Search for the cell housing the specified text and yield its (X, Y) center coordinate. 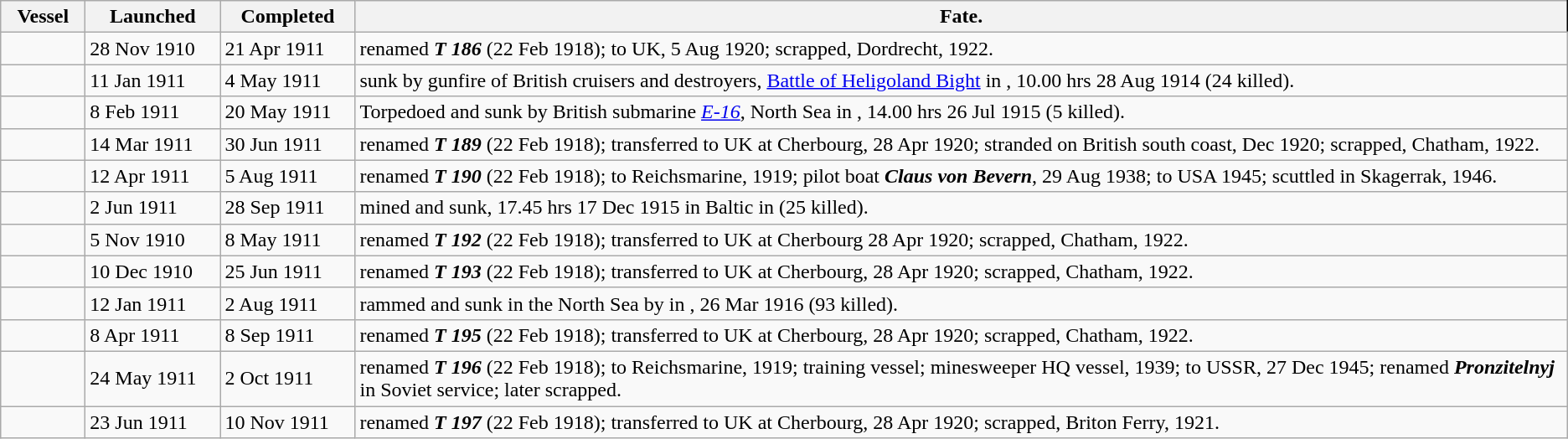
Vessel (44, 17)
Completed (288, 17)
8 May 1911 (288, 240)
renamed T 197 (22 Feb 1918); transferred to UK at Cherbourg, 28 Apr 1920; scrapped, Briton Ferry, 1921. (962, 421)
10 Dec 1910 (152, 271)
20 May 1911 (288, 112)
renamed T 186 (22 Feb 1918); to UK, 5 Aug 1920; scrapped, Dordrecht, 1922. (962, 49)
23 Jun 1911 (152, 421)
renamed T 192 (22 Feb 1918); transferred to UK at Cherbourg 28 Apr 1920; scrapped, Chatham, 1922. (962, 240)
8 Sep 1911 (288, 335)
11 Jan 1911 (152, 80)
rammed and sunk in the North Sea by in , 26 Mar 1916 (93 killed). (962, 303)
Fate. (962, 17)
renamed T 190 (22 Feb 1918); to Reichsmarine, 1919; pilot boat Claus von Bevern, 29 Aug 1938; to USA 1945; scuttled in Skagerrak, 1946. (962, 176)
5 Aug 1911 (288, 176)
2 Jun 1911 (152, 208)
2 Oct 1911 (288, 379)
Torpedoed and sunk by British submarine E-16, North Sea in , 14.00 hrs 26 Jul 1915 (5 killed). (962, 112)
28 Sep 1911 (288, 208)
2 Aug 1911 (288, 303)
renamed T 195 (22 Feb 1918); transferred to UK at Cherbourg, 28 Apr 1920; scrapped, Chatham, 1922. (962, 335)
24 May 1911 (152, 379)
5 Nov 1910 (152, 240)
sunk by gunfire of British cruisers and destroyers, Battle of Heligoland Bight in , 10.00 hrs 28 Aug 1914 (24 killed). (962, 80)
10 Nov 1911 (288, 421)
12 Jan 1911 (152, 303)
30 Jun 1911 (288, 144)
14 Mar 1911 (152, 144)
renamed T 189 (22 Feb 1918); transferred to UK at Cherbourg, 28 Apr 1920; stranded on British south coast, Dec 1920; scrapped, Chatham, 1922. (962, 144)
8 Apr 1911 (152, 335)
28 Nov 1910 (152, 49)
4 May 1911 (288, 80)
25 Jun 1911 (288, 271)
21 Apr 1911 (288, 49)
12 Apr 1911 (152, 176)
8 Feb 1911 (152, 112)
Launched (152, 17)
renamed T 193 (22 Feb 1918); transferred to UK at Cherbourg, 28 Apr 1920; scrapped, Chatham, 1922. (962, 271)
mined and sunk, 17.45 hrs 17 Dec 1915 in Baltic in (25 killed). (962, 208)
